Return [x, y] of the center of cell containing provided text 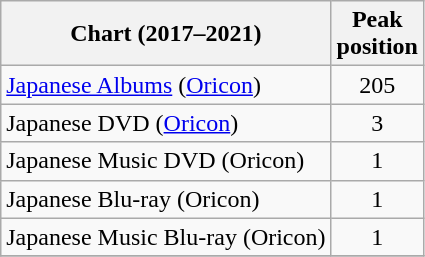
Japanese Albums (Oricon) [166, 85]
Japanese Music DVD (Oricon) [166, 161]
205 [377, 85]
Chart (2017–2021) [166, 34]
Japanese Blu-ray (Oricon) [166, 199]
Peakposition [377, 34]
3 [377, 123]
Japanese Music Blu-ray (Oricon) [166, 237]
Japanese DVD (Oricon) [166, 123]
